Locate the cell with the specified text and output its (x, y) center coordinate. 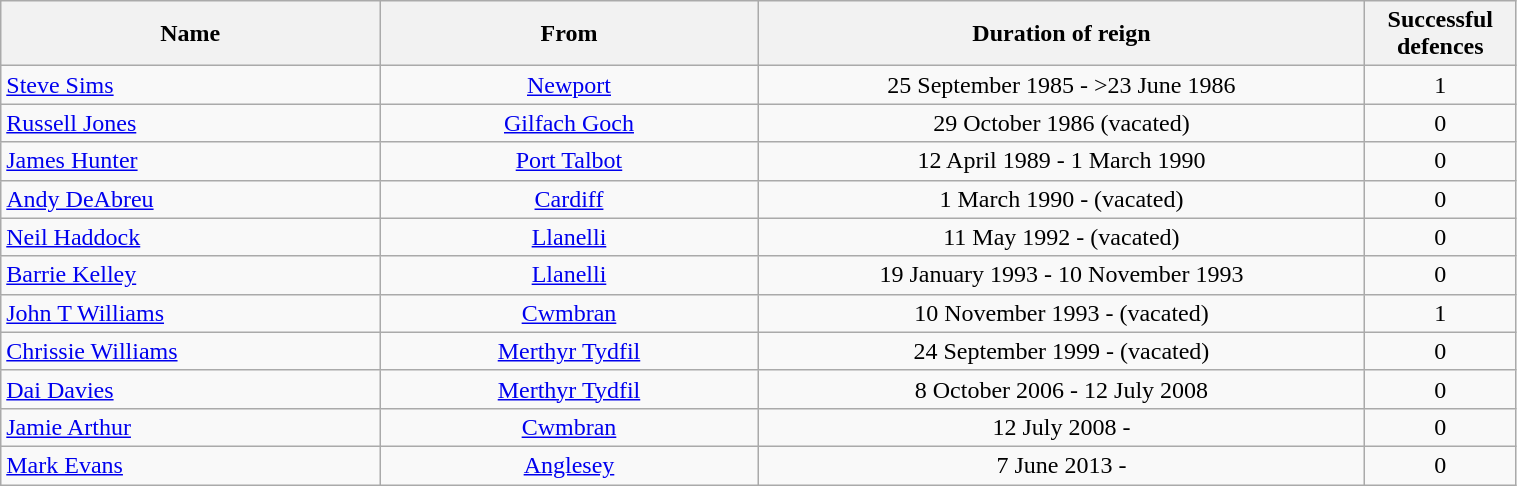
12 July 2008 - (1061, 427)
11 May 1992 - (vacated) (1061, 237)
24 September 1999 - (vacated) (1061, 351)
8 October 2006 - 12 July 2008 (1061, 389)
Gilfach Goch (570, 123)
Jamie Arthur (190, 427)
Duration of reign (1061, 34)
Cardiff (570, 199)
Russell Jones (190, 123)
Chrissie Williams (190, 351)
Neil Haddock (190, 237)
Port Talbot (570, 161)
Barrie Kelley (190, 275)
Successful defences (1440, 34)
Andy DeAbreu (190, 199)
John T Williams (190, 313)
7 June 2013 - (1061, 465)
James Hunter (190, 161)
Anglesey (570, 465)
29 October 1986 (vacated) (1061, 123)
Mark Evans (190, 465)
19 January 1993 - 10 November 1993 (1061, 275)
Name (190, 34)
12 April 1989 - 1 March 1990 (1061, 161)
10 November 1993 - (vacated) (1061, 313)
25 September 1985 - >23 June 1986 (1061, 85)
Dai Davies (190, 389)
Newport (570, 85)
Steve Sims (190, 85)
1 March 1990 - (vacated) (1061, 199)
From (570, 34)
